Return the [X, Y] coordinate for the center point of the cell that contains the specified text.  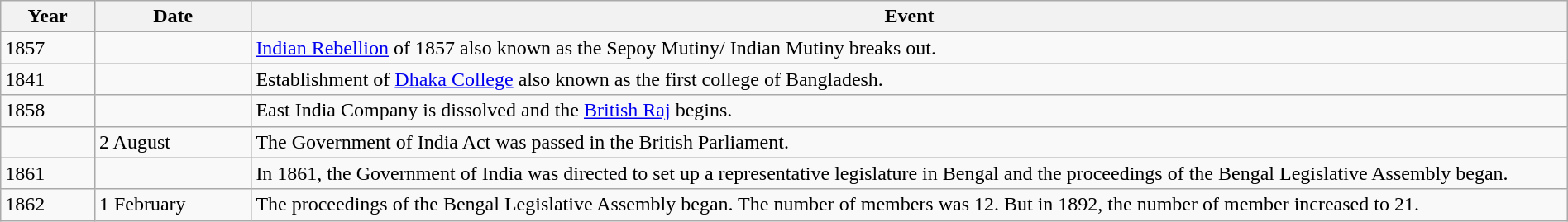
2 August [172, 142]
The Government of India Act was passed in the British Parliament. [910, 142]
1858 [48, 111]
1862 [48, 205]
Year [48, 17]
1841 [48, 79]
East India Company is dissolved and the British Raj begins. [910, 111]
The proceedings of the Bengal Legislative Assembly began. The number of members was 12. But in 1892, the number of member increased to 21. [910, 205]
1857 [48, 48]
Indian Rebellion of 1857 also known as the Sepoy Mutiny/ Indian Mutiny breaks out. [910, 48]
Date [172, 17]
Event [910, 17]
Establishment of Dhaka College also known as the first college of Bangladesh. [910, 79]
1 February [172, 205]
1861 [48, 173]
